Detect which cell encompasses the target text, then output its [X, Y] center coordinate. 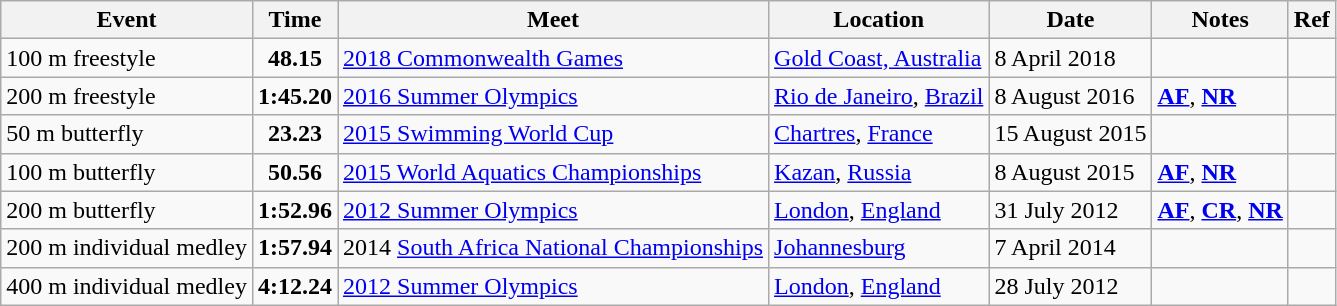
Date [1070, 20]
100 m butterfly [127, 172]
200 m individual medley [127, 248]
Rio de Janeiro, Brazil [879, 96]
1:57.94 [294, 248]
Meet [554, 20]
2015 World Aquatics Championships [554, 172]
200 m freestyle [127, 96]
Location [879, 20]
2016 Summer Olympics [554, 96]
Kazan, Russia [879, 172]
2015 Swimming World Cup [554, 134]
48.15 [294, 58]
Event [127, 20]
31 July 2012 [1070, 210]
50 m butterfly [127, 134]
400 m individual medley [127, 286]
200 m butterfly [127, 210]
Time [294, 20]
4:12.24 [294, 286]
Gold Coast, Australia [879, 58]
50.56 [294, 172]
AF, CR, NR [1220, 210]
100 m freestyle [127, 58]
28 July 2012 [1070, 286]
1:52.96 [294, 210]
1:45.20 [294, 96]
2014 South Africa National Championships [554, 248]
Chartres, France [879, 134]
8 August 2015 [1070, 172]
8 April 2018 [1070, 58]
Notes [1220, 20]
2018 Commonwealth Games [554, 58]
7 April 2014 [1070, 248]
Ref [1312, 20]
8 August 2016 [1070, 96]
Johannesburg [879, 248]
15 August 2015 [1070, 134]
23.23 [294, 134]
